Extract the [X, Y] coordinate from the center of the cell holding the provided text.  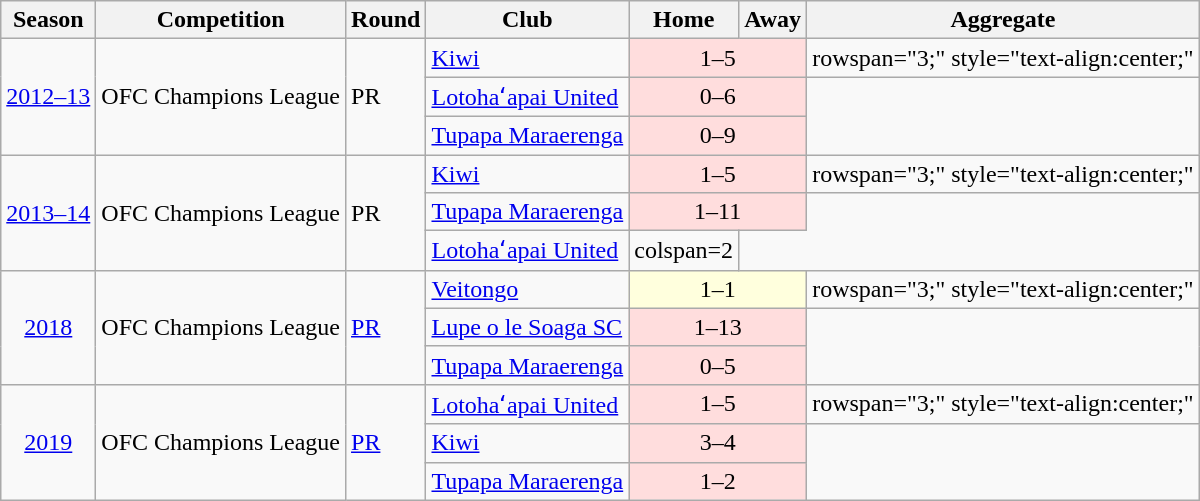
2013–14 [48, 212]
Aggregate [1004, 20]
colspan=2 [684, 251]
0–9 [718, 135]
0–6 [718, 97]
1–1 [718, 289]
Round [386, 20]
3–4 [718, 443]
Away [773, 20]
Veitongo [528, 289]
1–2 [718, 481]
Home [684, 20]
0–5 [718, 365]
1–13 [718, 327]
Lupe o le Soaga SC [528, 327]
Competition [221, 20]
Club [528, 20]
2012–13 [48, 97]
2018 [48, 327]
2019 [48, 442]
Season [48, 20]
1–11 [718, 212]
